Pinpoint the cell where the given text exists, returning its [X, Y] midpoint coordinate. 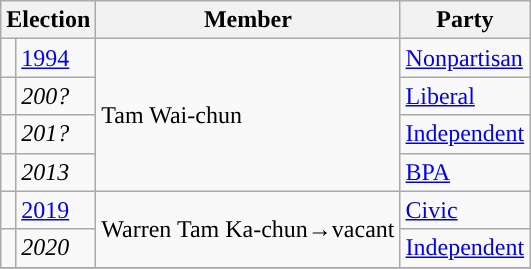
2013 [56, 172]
Civic [465, 210]
2020 [56, 248]
201? [56, 134]
200? [56, 96]
Member [248, 20]
Party [465, 20]
Liberal [465, 96]
Election [48, 20]
Warren Tam Ka-chun→vacant [248, 229]
BPA [465, 172]
1994 [56, 58]
2019 [56, 210]
Nonpartisan [465, 58]
Tam Wai-chun [248, 115]
